Pinpoint the cell where the given text exists, returning its (X, Y) midpoint coordinate. 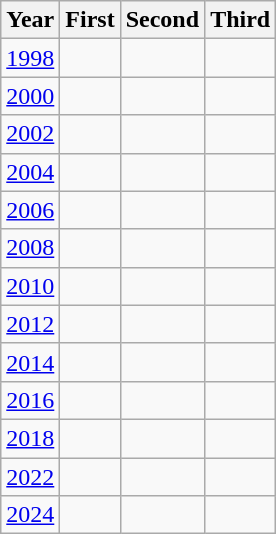
2002 (30, 134)
2004 (30, 172)
2016 (30, 400)
2012 (30, 324)
Year (30, 20)
2008 (30, 248)
Third (240, 20)
2018 (30, 438)
1998 (30, 58)
2010 (30, 286)
2022 (30, 477)
2014 (30, 362)
2006 (30, 210)
Second (162, 20)
2000 (30, 96)
2024 (30, 515)
First (90, 20)
